Provide the (x, y) coordinate of the cell's center where the given text is located.  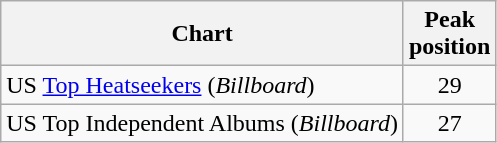
29 (449, 85)
US Top Heatseekers (Billboard) (202, 85)
27 (449, 123)
Chart (202, 34)
US Top Independent Albums (Billboard) (202, 123)
Peakposition (449, 34)
